Pinpoint the cell where the given text exists, returning its [X, Y] midpoint coordinate. 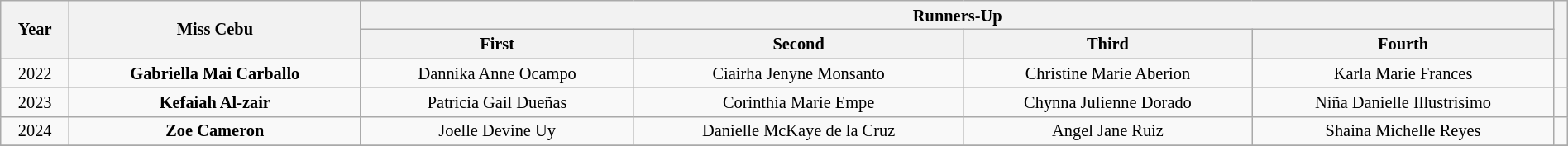
Zoe Cameron [215, 130]
2024 [35, 130]
Fourth [1403, 45]
Shaina Michelle Reyes [1403, 130]
First [497, 45]
2023 [35, 102]
Runners-Up [958, 15]
Karla Marie Frances [1403, 73]
Kefaiah Al-zair [215, 102]
Niña Danielle Illustrisimo [1403, 102]
Year [35, 29]
Angel Jane Ruiz [1108, 130]
Christine Marie Aberion [1108, 73]
Corinthia Marie Empe [799, 102]
Joelle Devine Uy [497, 130]
Third [1108, 45]
Patricia Gail Dueñas [497, 102]
Ciairha Jenyne Monsanto [799, 73]
Danielle McKaye de la Cruz [799, 130]
Second [799, 45]
Chynna Julienne Dorado [1108, 102]
Miss Cebu [215, 29]
Dannika Anne Ocampo [497, 73]
Gabriella Mai Carballo [215, 73]
2022 [35, 73]
